Locate the cell with the specified text and output its (x, y) center coordinate. 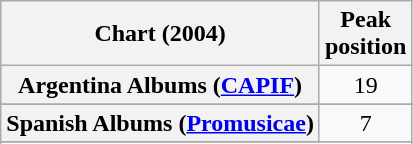
Chart (2004) (160, 34)
Peak position (365, 34)
Spanish Albums (Promusicae) (160, 123)
19 (365, 85)
Argentina Albums (CAPIF) (160, 85)
7 (365, 123)
